Scan for the cell matching the given text and deliver its (x, y) coordinate at center. 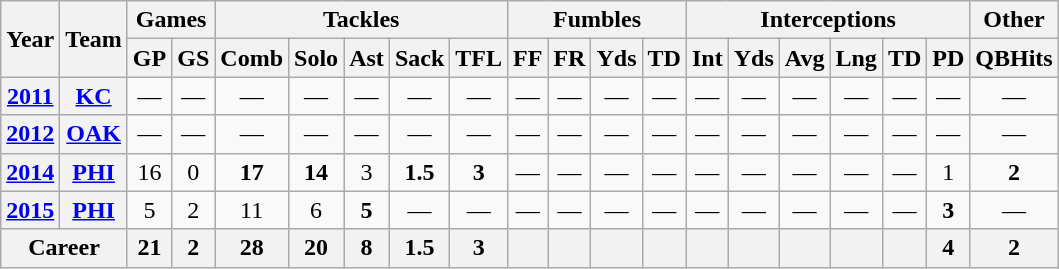
FF (528, 58)
Avg (804, 58)
GP (149, 58)
OAK (94, 134)
QBHits (1014, 58)
Solo (316, 58)
Lng (856, 58)
Tackles (362, 20)
FR (570, 58)
21 (149, 248)
2015 (30, 210)
Career (64, 248)
Int (707, 58)
17 (252, 172)
Comb (252, 58)
Ast (367, 58)
0 (194, 172)
Year (30, 39)
Interceptions (828, 20)
2012 (30, 134)
14 (316, 172)
Sack (419, 58)
28 (252, 248)
20 (316, 248)
Other (1014, 20)
Fumbles (598, 20)
11 (252, 210)
2011 (30, 96)
1 (948, 172)
TFL (479, 58)
Team (94, 39)
16 (149, 172)
2014 (30, 172)
Games (170, 20)
KC (94, 96)
8 (367, 248)
GS (194, 58)
6 (316, 210)
PD (948, 58)
4 (948, 248)
